Locate the cell with the specified text and output its [x, y] center coordinate. 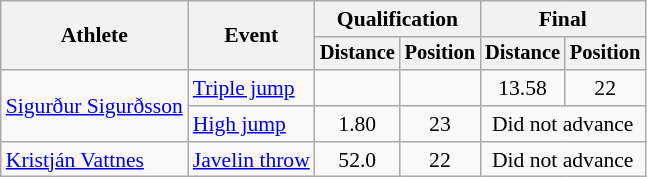
Qualification [398, 19]
Triple jump [252, 88]
13.58 [522, 88]
22 [605, 88]
High jump [252, 124]
Final [562, 19]
Sigurður Sigurðsson [94, 106]
1.80 [358, 124]
Athlete [94, 36]
Event [252, 36]
23 [440, 124]
Did not advance [562, 124]
